Identify which cell holds the provided text, then report its [X, Y] central coordinate. 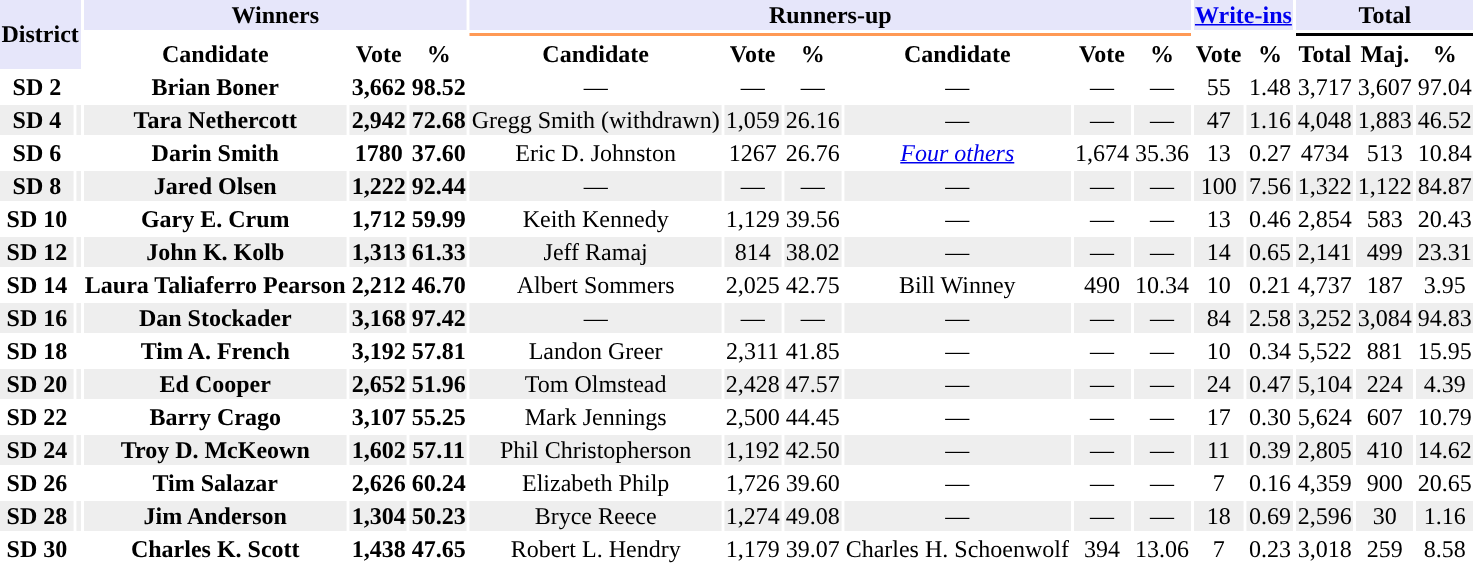
814 [752, 252]
0.46 [1270, 219]
187 [1384, 285]
0.65 [1270, 252]
2,942 [378, 120]
2,596 [1324, 516]
7 [1218, 483]
2,854 [1324, 219]
37.60 [438, 153]
Barry Crago [215, 417]
SD 12 [37, 252]
1,274 [752, 516]
Four others [957, 153]
583 [1384, 219]
3,084 [1384, 318]
5,624 [1324, 417]
47 [1218, 120]
SD 2 [37, 87]
SD 28 [37, 516]
Albert Sommers [596, 285]
1,322 [1324, 186]
1,222 [378, 186]
John K. Kolb [215, 252]
3,717 [1324, 87]
Maj. [1384, 54]
60.24 [438, 483]
Jared Olsen [215, 186]
Bill Winney [957, 285]
57.11 [438, 450]
2,805 [1324, 450]
55.25 [438, 417]
2,025 [752, 285]
2,141 [1324, 252]
1,192 [752, 450]
35.36 [1162, 153]
SD 26 [37, 483]
4,737 [1324, 285]
Landon Greer [596, 351]
1.48 [1270, 87]
3,252 [1324, 318]
97.04 [1444, 87]
SD 8 [37, 186]
SD 10 [37, 219]
490 [1102, 285]
24 [1218, 384]
2,311 [752, 351]
513 [1384, 153]
0.39 [1270, 450]
Gregg Smith (withdrawn) [596, 120]
26.16 [812, 120]
881 [1384, 351]
1267 [752, 153]
Ed Cooper [215, 384]
97.42 [438, 318]
Jim Anderson [215, 516]
100 [1218, 186]
11 [1218, 450]
Darin Smith [215, 153]
Tom Olmstead [596, 384]
0.27 [1270, 153]
1,674 [1102, 153]
41.85 [812, 351]
59.99 [438, 219]
3,192 [378, 351]
Eric D. Johnston [596, 153]
Tim Salazar [215, 483]
Tara Nethercott [215, 120]
1,059 [752, 120]
Mark Jennings [596, 417]
47.57 [812, 384]
98.52 [438, 87]
5,522 [1324, 351]
30 [1384, 516]
Dan Stockader [215, 318]
1,712 [378, 219]
Write-ins [1243, 15]
SD 22 [37, 417]
39.60 [812, 483]
14.62 [1444, 450]
46.70 [438, 285]
3,662 [378, 87]
42.50 [812, 450]
18 [1218, 516]
2,428 [752, 384]
499 [1384, 252]
20.43 [1444, 219]
3.95 [1444, 285]
2,500 [752, 417]
SD 6 [37, 153]
Laura Taliaferro Pearson [215, 285]
2.58 [1270, 318]
Brian Boner [215, 87]
4734 [1324, 153]
1,129 [752, 219]
4,359 [1324, 483]
0.34 [1270, 351]
SD 16 [37, 318]
49.08 [812, 516]
50.23 [438, 516]
72.68 [438, 120]
0.47 [1270, 384]
42.75 [812, 285]
3,607 [1384, 87]
3,107 [378, 417]
17 [1218, 417]
Jeff Ramaj [596, 252]
15.95 [1444, 351]
84.87 [1444, 186]
SD 20 [37, 384]
607 [1384, 417]
94.83 [1444, 318]
20.65 [1444, 483]
23.31 [1444, 252]
55 [1218, 87]
1,313 [378, 252]
57.81 [438, 351]
410 [1384, 450]
0.30 [1270, 417]
Keith Kennedy [596, 219]
Phil Christopherson [596, 450]
District [40, 34]
46.52 [1444, 120]
51.96 [438, 384]
1,602 [378, 450]
Winners [275, 15]
5,104 [1324, 384]
39.56 [812, 219]
1,883 [1384, 120]
Elizabeth Philp [596, 483]
1780 [378, 153]
84 [1218, 318]
44.45 [812, 417]
92.44 [438, 186]
224 [1384, 384]
Gary E. Crum [215, 219]
38.02 [812, 252]
61.33 [438, 252]
900 [1384, 483]
SD 18 [37, 351]
SD 4 [37, 120]
7.56 [1270, 186]
SD 24 [37, 450]
2,212 [378, 285]
SD 14 [37, 285]
0.69 [1270, 516]
4.39 [1444, 384]
2,652 [378, 384]
Runners-up [830, 15]
Troy D. McKeown [215, 450]
Tim A. French [215, 351]
0.21 [1270, 285]
1,122 [1384, 186]
2,626 [378, 483]
1,726 [752, 483]
10.79 [1444, 417]
3,168 [378, 318]
0.16 [1270, 483]
10.84 [1444, 153]
Bryce Reece [596, 516]
14 [1218, 252]
4,048 [1324, 120]
10.34 [1162, 285]
26.76 [812, 153]
1,304 [378, 516]
